Identify which cell holds the provided text, then report its [X, Y] central coordinate. 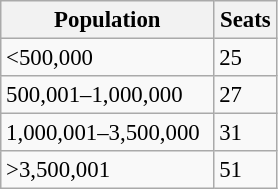
500,001–1,000,000 [108, 95]
27 [246, 95]
Population [108, 20]
>3,500,001 [108, 170]
1,000,001–3,500,000 [108, 133]
<500,000 [108, 58]
25 [246, 58]
31 [246, 133]
51 [246, 170]
Seats [246, 20]
